Output the (X, Y) coordinate of the center of the cell containing the given text.  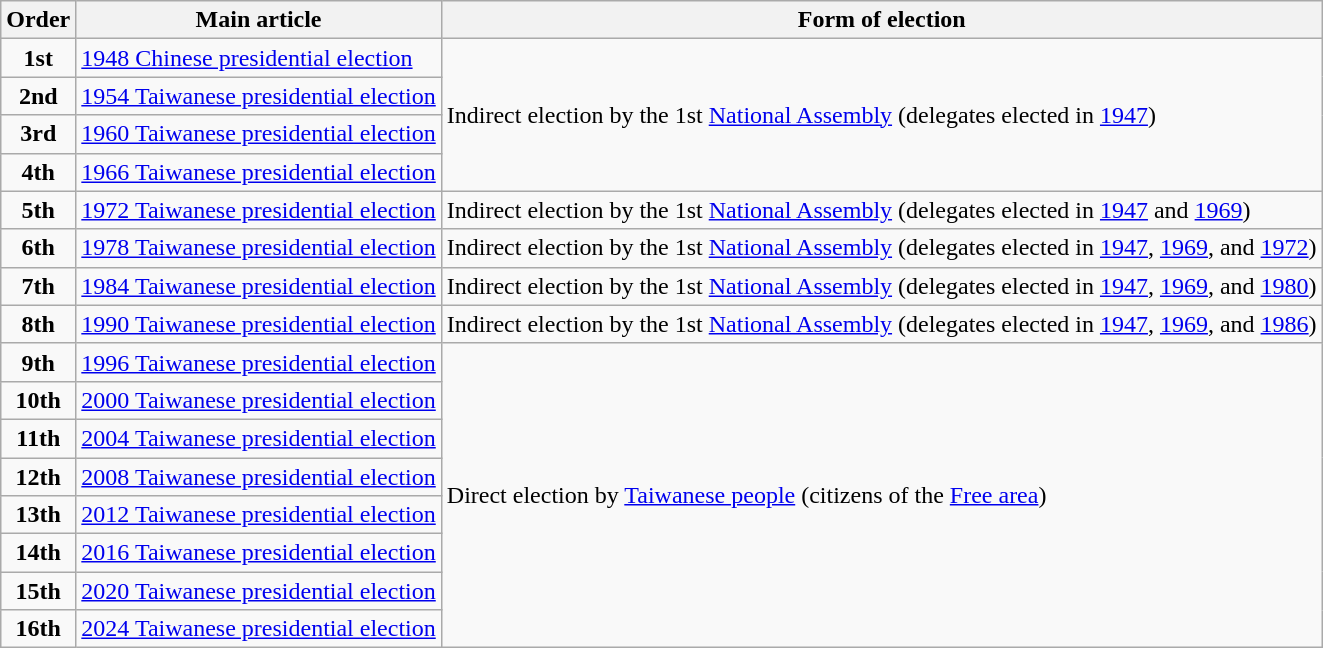
12th (38, 477)
Order (38, 20)
1978 Taiwanese presidential election (258, 248)
10th (38, 400)
1990 Taiwanese presidential election (258, 324)
2016 Taiwanese presidential election (258, 553)
Indirect election by the 1st National Assembly (delegates elected in 1947, 1969, and 1980) (882, 286)
Indirect election by the 1st National Assembly (delegates elected in 1947, 1969, and 1986) (882, 324)
2012 Taiwanese presidential election (258, 515)
11th (38, 438)
4th (38, 172)
Indirect election by the 1st National Assembly (delegates elected in 1947 and 1969) (882, 210)
3rd (38, 134)
1948 Chinese presidential election (258, 58)
9th (38, 362)
13th (38, 515)
Indirect election by the 1st National Assembly (delegates elected in 1947) (882, 115)
15th (38, 591)
1984 Taiwanese presidential election (258, 286)
Main article (258, 20)
2020 Taiwanese presidential election (258, 591)
Indirect election by the 1st National Assembly (delegates elected in 1947, 1969, and 1972) (882, 248)
2000 Taiwanese presidential election (258, 400)
1954 Taiwanese presidential election (258, 96)
16th (38, 629)
7th (38, 286)
1966 Taiwanese presidential election (258, 172)
6th (38, 248)
Form of election (882, 20)
1972 Taiwanese presidential election (258, 210)
2008 Taiwanese presidential election (258, 477)
1st (38, 58)
1996 Taiwanese presidential election (258, 362)
2004 Taiwanese presidential election (258, 438)
8th (38, 324)
2024 Taiwanese presidential election (258, 629)
1960 Taiwanese presidential election (258, 134)
5th (38, 210)
2nd (38, 96)
14th (38, 553)
Direct election by Taiwanese people (citizens of the Free area) (882, 495)
